Determine the (x, y) coordinate at the center of the cell enclosing the given text.  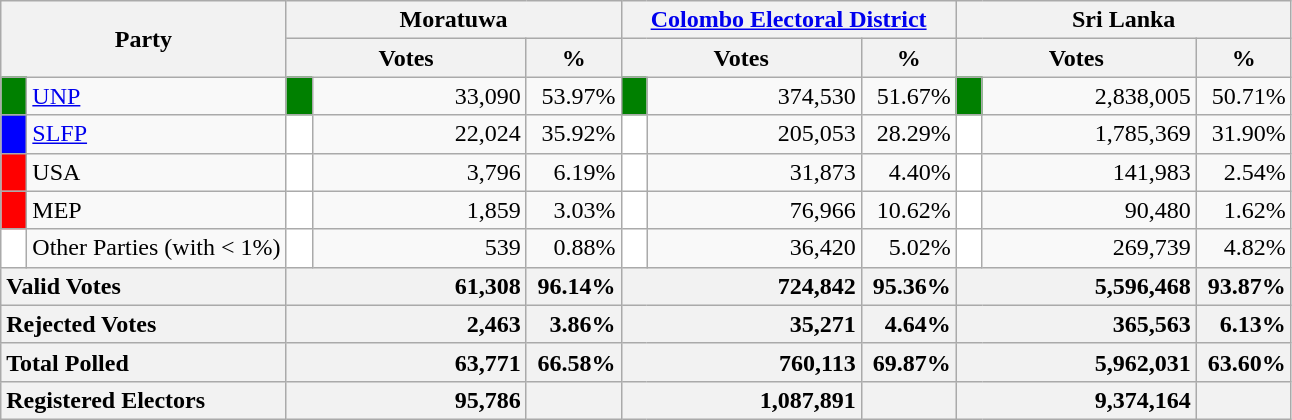
1,087,891 (741, 400)
22,024 (419, 134)
10.62% (908, 210)
374,530 (754, 96)
Other Parties (with < 1%) (156, 248)
SLFP (156, 134)
53.97% (574, 96)
76,966 (754, 210)
50.71% (1244, 96)
724,842 (741, 286)
51.67% (908, 96)
MEP (156, 210)
Moratuwa (454, 20)
69.87% (908, 362)
USA (156, 172)
35,271 (741, 324)
31.90% (1244, 134)
95.36% (908, 286)
1.62% (1244, 210)
5,596,468 (1076, 286)
Sri Lanka (1124, 20)
365,563 (1076, 324)
93.87% (1244, 286)
3.03% (574, 210)
2.54% (1244, 172)
4.40% (908, 172)
6.13% (1244, 324)
539 (419, 248)
63,771 (406, 362)
9,374,164 (1076, 400)
3,796 (419, 172)
36,420 (754, 248)
Rejected Votes (144, 324)
95,786 (406, 400)
5,962,031 (1076, 362)
2,838,005 (1089, 96)
1,785,369 (1089, 134)
0.88% (574, 248)
96.14% (574, 286)
Registered Electors (144, 400)
90,480 (1089, 210)
66.58% (574, 362)
63.60% (1244, 362)
Total Polled (144, 362)
269,739 (1089, 248)
760,113 (741, 362)
1,859 (419, 210)
4.64% (908, 324)
35.92% (574, 134)
2,463 (406, 324)
UNP (156, 96)
28.29% (908, 134)
6.19% (574, 172)
Colombo Electoral District (788, 20)
141,983 (1089, 172)
5.02% (908, 248)
205,053 (754, 134)
3.86% (574, 324)
4.82% (1244, 248)
Valid Votes (144, 286)
33,090 (419, 96)
Party (144, 39)
31,873 (754, 172)
61,308 (406, 286)
